Locate the cell with the specified text and output its (x, y) center coordinate. 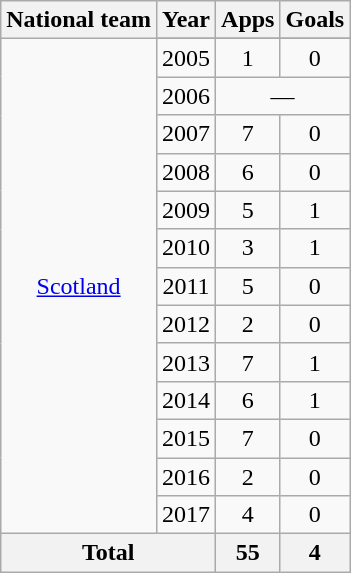
2006 (186, 96)
Goals (315, 20)
Year (186, 20)
— (283, 96)
2011 (186, 286)
2009 (186, 210)
2012 (186, 324)
2017 (186, 515)
Total (108, 553)
3 (248, 248)
2015 (186, 438)
2007 (186, 134)
National team (79, 20)
55 (248, 553)
2016 (186, 477)
2010 (186, 248)
2008 (186, 172)
2005 (186, 58)
2013 (186, 362)
Apps (248, 20)
Scotland (79, 286)
2014 (186, 400)
